Capture the cell that displays the provided text and extract its [x, y] central coordinate. 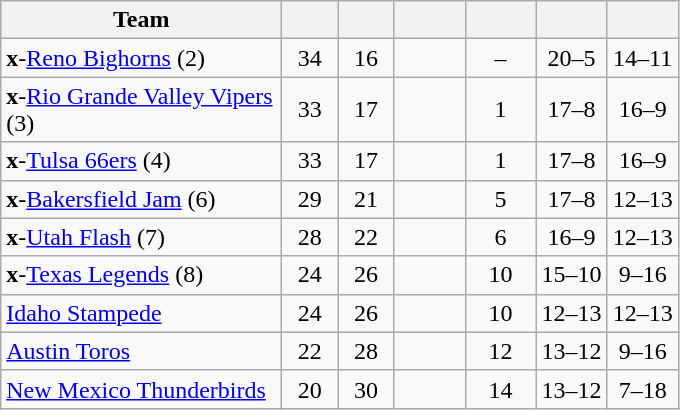
6 [500, 237]
x-Texas Legends (8) [142, 275]
34 [310, 58]
14 [500, 389]
– [500, 58]
15–10 [572, 275]
Idaho Stampede [142, 313]
Austin Toros [142, 351]
12 [500, 351]
7–18 [642, 389]
x-Utah Flash (7) [142, 237]
20–5 [572, 58]
New Mexico Thunderbirds [142, 389]
x-Bakersfield Jam (6) [142, 199]
x-Tulsa 66ers (4) [142, 161]
29 [310, 199]
5 [500, 199]
30 [366, 389]
14–11 [642, 58]
16 [366, 58]
21 [366, 199]
x-Rio Grande Valley Vipers (3) [142, 110]
x-Reno Bighorns (2) [142, 58]
Team [142, 20]
20 [310, 389]
